Return the [x, y] coordinate for the center point of the cell that contains the specified text.  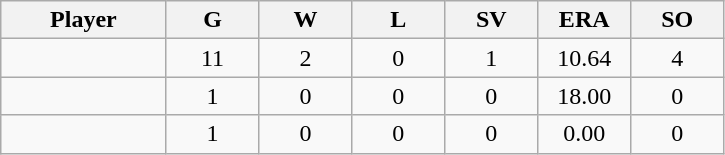
4 [678, 58]
0.00 [584, 134]
2 [306, 58]
18.00 [584, 96]
SV [492, 20]
Player [84, 20]
L [398, 20]
ERA [584, 20]
11 [212, 58]
SO [678, 20]
G [212, 20]
10.64 [584, 58]
W [306, 20]
